Return (x, y) of the center of cell containing provided text 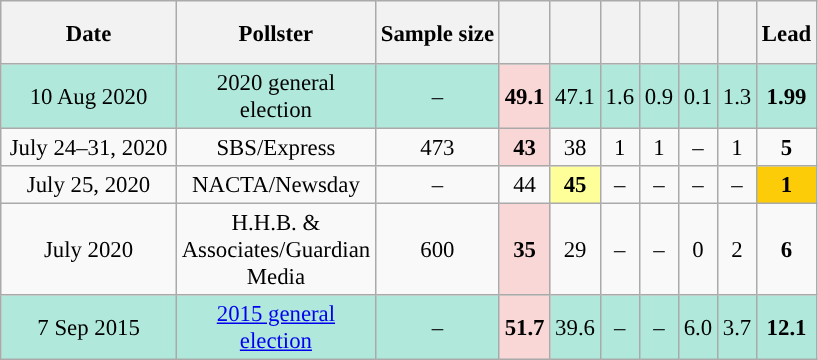
July 24–31, 2020 (89, 148)
0.9 (658, 96)
5 (787, 148)
Date (89, 32)
45 (575, 185)
29 (575, 250)
7 Sep 2015 (89, 328)
47.1 (575, 96)
2020 general election (276, 96)
39.6 (575, 328)
43 (524, 148)
38 (575, 148)
1.99 (787, 96)
NACTA/Newsday (276, 185)
10 Aug 2020 (89, 96)
0 (698, 250)
Lead (787, 32)
35 (524, 250)
1.6 (620, 96)
3.7 (736, 328)
1.3 (736, 96)
2 (736, 250)
6 (787, 250)
July 25, 2020 (89, 185)
H.H.B. & Associates/Guardian Media (276, 250)
SBS/Express (276, 148)
44 (524, 185)
July 2020 (89, 250)
0.1 (698, 96)
Pollster (276, 32)
Sample size (437, 32)
600 (437, 250)
51.7 (524, 328)
473 (437, 148)
2015 general election (276, 328)
49.1 (524, 96)
12.1 (787, 328)
6.0 (698, 328)
